Search for the cell housing the specified text and yield its (X, Y) center coordinate. 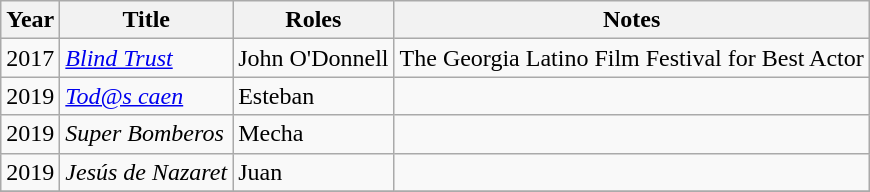
Jesús de Nazaret (146, 172)
Tod@s caen (146, 96)
Title (146, 20)
Blind Trust (146, 58)
Roles (314, 20)
The Georgia Latino Film Festival for Best Actor (632, 58)
Mecha (314, 134)
2017 (30, 58)
Year (30, 20)
Notes (632, 20)
Super Bomberos (146, 134)
Esteban (314, 96)
John O'Donnell (314, 58)
Juan (314, 172)
